Output the [x, y] coordinate of the center of the cell containing the given text.  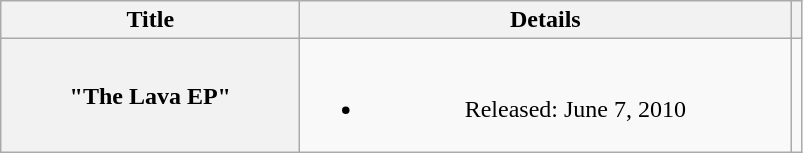
"The Lava EP" [150, 96]
Details [546, 20]
Released: June 7, 2010 [546, 96]
Title [150, 20]
